Find where the given text appears and provide that cell's center as (X, Y) coordinate. 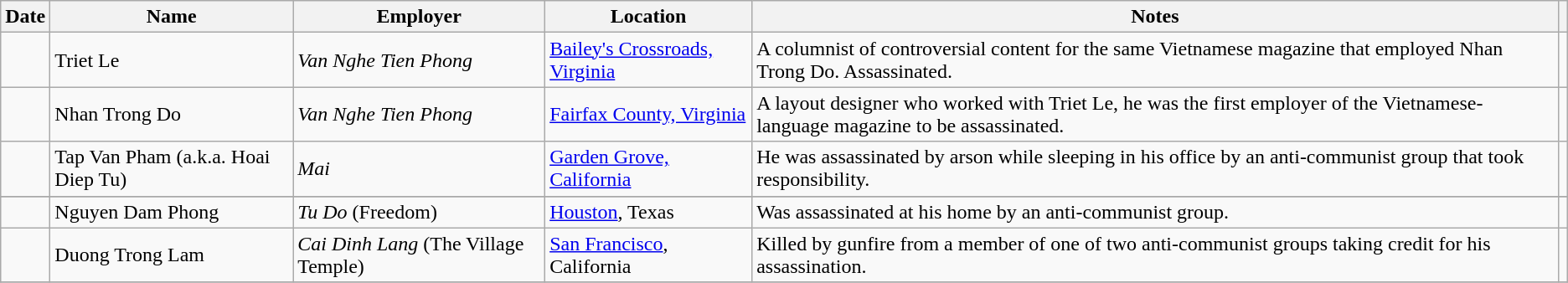
Houston, Texas (648, 212)
Bailey's Crossroads, Virginia (648, 60)
Notes (1156, 17)
Name (172, 17)
Killed by gunfire from a member of one of two anti-communist groups taking credit for his assassination. (1156, 255)
Employer (419, 17)
Nhan Trong Do (172, 114)
Cai Dinh Lang (The Village Temple) (419, 255)
Location (648, 17)
Date (25, 17)
Mai (419, 169)
Nguyen Dam Phong (172, 212)
Tu Do (Freedom) (419, 212)
Tap Van Pham (a.k.a. Hoai Diep Tu) (172, 169)
Fairfax County, Virginia (648, 114)
He was assassinated by arson while sleeping in his office by an anti-communist group that took responsibility. (1156, 169)
San Francisco, California (648, 255)
A columnist of controversial content for the same Vietnamese magazine that employed Nhan Trong Do. Assassinated. (1156, 60)
Garden Grove, California (648, 169)
Was assassinated at his home by an anti-communist group. (1156, 212)
A layout designer who worked with Triet Le, he was the first employer of the Vietnamese-language magazine to be assassinated. (1156, 114)
Duong Trong Lam (172, 255)
Triet Le (172, 60)
